Locate the cell with the specified text and output its [X, Y] center coordinate. 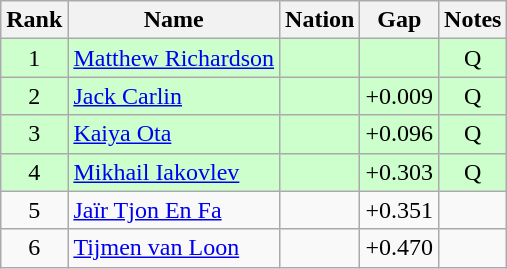
Rank [34, 20]
+0.009 [400, 96]
Tijmen van Loon [174, 248]
Matthew Richardson [174, 58]
Name [174, 20]
Kaiya Ota [174, 134]
Jaïr Tjon En Fa [174, 210]
Notes [473, 20]
Nation [320, 20]
+0.096 [400, 134]
+0.470 [400, 248]
Mikhail Iakovlev [174, 172]
1 [34, 58]
Jack Carlin [174, 96]
6 [34, 248]
Gap [400, 20]
+0.303 [400, 172]
+0.351 [400, 210]
3 [34, 134]
2 [34, 96]
5 [34, 210]
4 [34, 172]
